Capture the cell that displays the provided text and extract its [x, y] central coordinate. 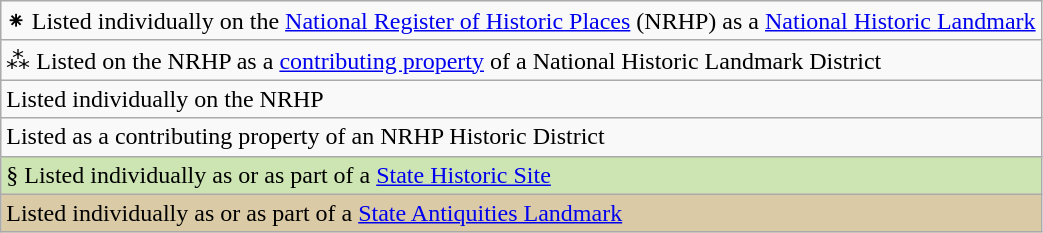
Listed individually on the NRHP [521, 99]
⁂ Listed on the NRHP as a contributing property of a National Historic Landmark District [521, 60]
Listed as a contributing property of an NRHP Historic District [521, 137]
§ Listed individually as or as part of a State Historic Site [521, 175]
Listed individually as or as part of a State Antiquities Landmark [521, 213]
⁕ Listed individually on the National Register of Historic Places (NRHP) as a National Historic Landmark [521, 21]
